For the text-containing cell, return its midpoint in [x, y] coordinate format. 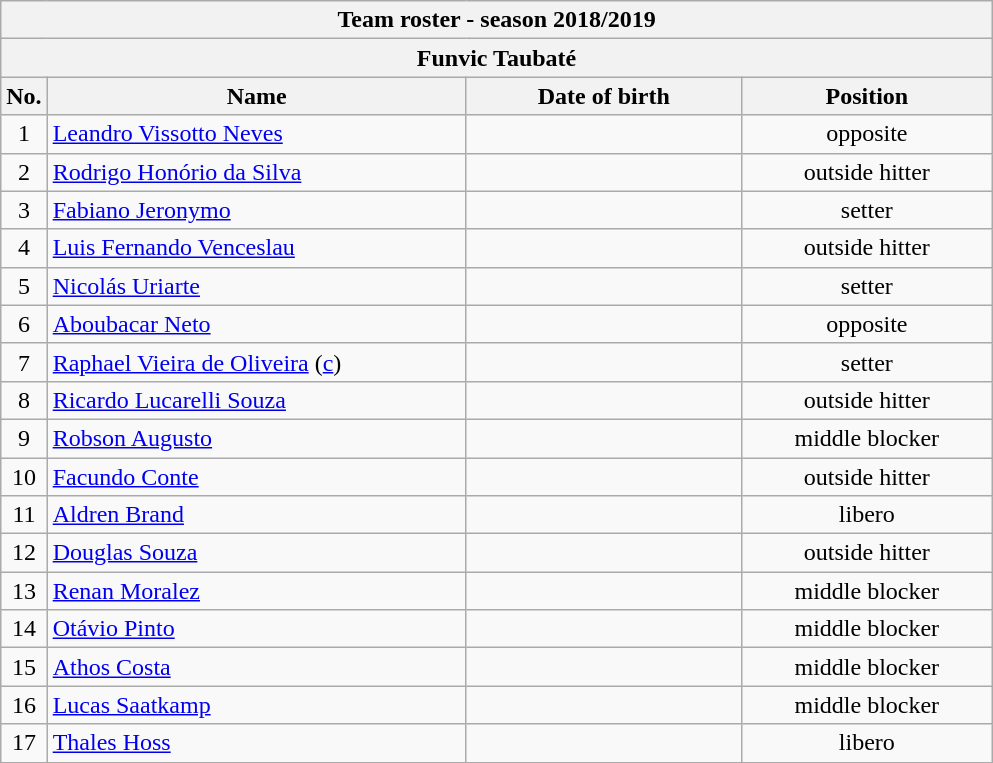
Fabiano Jeronymo [256, 210]
Lucas Saatkamp [256, 705]
Renan Moralez [256, 591]
6 [24, 324]
8 [24, 400]
Luis Fernando Venceslau [256, 248]
Position [866, 96]
Ricardo Lucarelli Souza [256, 400]
9 [24, 438]
Thales Hoss [256, 743]
14 [24, 629]
3 [24, 210]
2 [24, 172]
Nicolás Uriarte [256, 286]
Name [256, 96]
10 [24, 477]
15 [24, 667]
17 [24, 743]
1 [24, 134]
7 [24, 362]
Leandro Vissotto Neves [256, 134]
5 [24, 286]
Otávio Pinto [256, 629]
Douglas Souza [256, 553]
Funvic Taubaté [497, 58]
Aboubacar Neto [256, 324]
Raphael Vieira de Oliveira (c) [256, 362]
Rodrigo Honório da Silva [256, 172]
16 [24, 705]
Date of birth [604, 96]
Robson Augusto [256, 438]
12 [24, 553]
Team roster - season 2018/2019 [497, 20]
Athos Costa [256, 667]
11 [24, 515]
Facundo Conte [256, 477]
4 [24, 248]
No. [24, 96]
Aldren Brand [256, 515]
13 [24, 591]
